Detect which cell encompasses the target text, then output its (x, y) center coordinate. 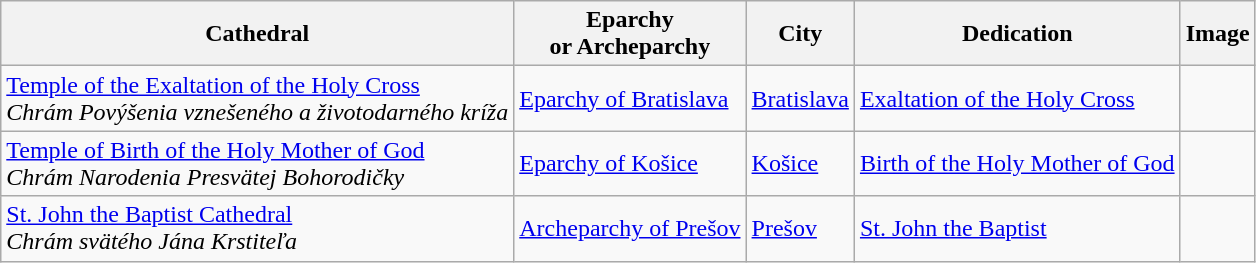
Exaltation of the Holy Cross (1017, 98)
Temple of the Exaltation of the Holy CrossChrám Povýšenia vznešeného a životodarného kríža (258, 98)
Eparchyor Archeparchy (630, 34)
Birth of the Holy Mother of God (1017, 164)
Cathedral (258, 34)
St. John the Baptist CathedralChrám svätého Jána Krstiteľa (258, 228)
Temple of Birth of the Holy Mother of GodChrám Narodenia Presvätej Bohorodičky (258, 164)
City (800, 34)
Image (1218, 34)
Prešov (800, 228)
Košice (800, 164)
Bratislava (800, 98)
Eparchy of Košice (630, 164)
St. John the Baptist (1017, 228)
Archeparchy of Prešov (630, 228)
Eparchy of Bratislava (630, 98)
Dedication (1017, 34)
